Extract the (x, y) coordinate from the center of the cell holding the provided text.  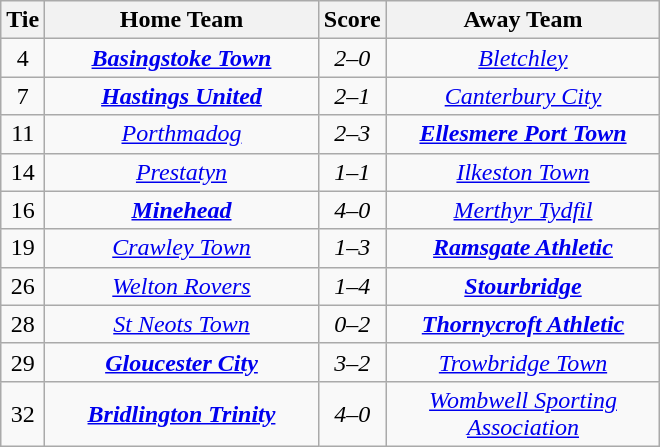
Basingstoke Town (182, 58)
Prestatyn (182, 172)
Hastings United (182, 96)
Welton Rovers (182, 286)
1–3 (352, 248)
26 (23, 286)
Ilkeston Town (523, 172)
7 (23, 96)
Away Team (523, 20)
4 (23, 58)
11 (23, 134)
St Neots Town (182, 324)
Bridlington Trinity (182, 414)
Crawley Town (182, 248)
2–3 (352, 134)
14 (23, 172)
3–2 (352, 362)
Canterbury City (523, 96)
Score (352, 20)
Stourbridge (523, 286)
Thornycroft Athletic (523, 324)
1–1 (352, 172)
2–1 (352, 96)
16 (23, 210)
Merthyr Tydfil (523, 210)
Tie (23, 20)
2–0 (352, 58)
Home Team (182, 20)
Ramsgate Athletic (523, 248)
0–2 (352, 324)
32 (23, 414)
28 (23, 324)
Porthmadog (182, 134)
Trowbridge Town (523, 362)
Wombwell Sporting Association (523, 414)
1–4 (352, 286)
Ellesmere Port Town (523, 134)
Gloucester City (182, 362)
Bletchley (523, 58)
Minehead (182, 210)
19 (23, 248)
29 (23, 362)
